Locate the cell with the specified text and output its (x, y) center coordinate. 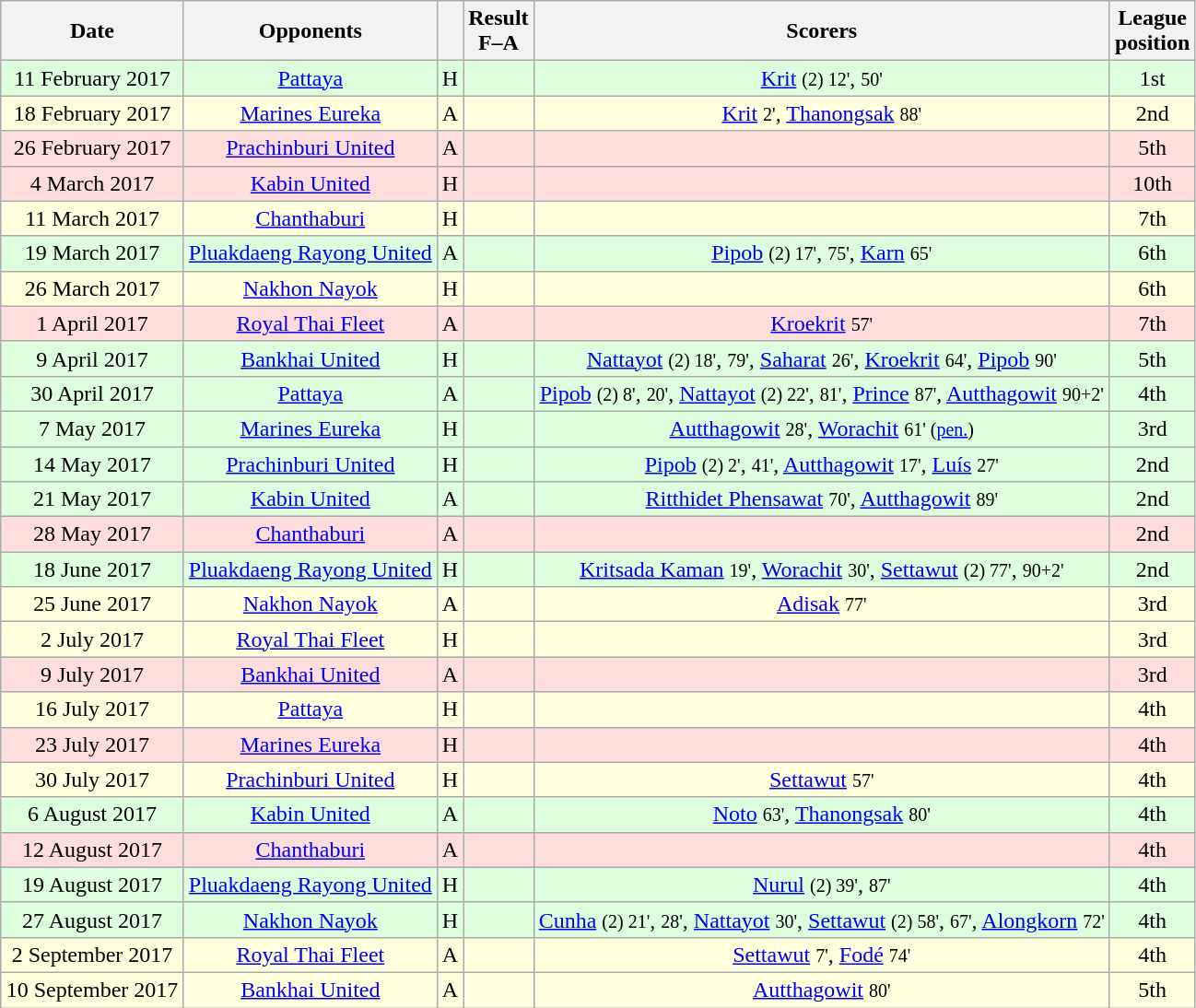
Scorers (822, 31)
Kroekrit 57' (822, 323)
14 May 2017 (92, 463)
Date (92, 31)
Pipob (2) 2', 41', Autthagowit 17', Luís 27' (822, 463)
6 August 2017 (92, 815)
Settawut 57' (822, 779)
11 February 2017 (92, 78)
Adisak 77' (822, 604)
Pipob (2) 17', 75', Karn 65' (822, 253)
Ritthidet Phensawat 70', Autthagowit 89' (822, 499)
26 March 2017 (92, 288)
10th (1152, 183)
1st (1152, 78)
Pipob (2) 8', 20', Nattayot (2) 22', 81', Prince 87', Autthagowit 90+2' (822, 393)
2 July 2017 (92, 639)
Opponents (310, 31)
21 May 2017 (92, 499)
9 April 2017 (92, 358)
25 June 2017 (92, 604)
10 September 2017 (92, 990)
4 March 2017 (92, 183)
Autthagowit 80' (822, 990)
27 August 2017 (92, 920)
Settawut 7', Fodé 74' (822, 955)
1 April 2017 (92, 323)
11 March 2017 (92, 218)
12 August 2017 (92, 850)
28 May 2017 (92, 534)
Kritsada Kaman 19', Worachit 30', Settawut (2) 77', 90+2' (822, 569)
Nurul (2) 39', 87' (822, 885)
16 July 2017 (92, 709)
19 March 2017 (92, 253)
9 July 2017 (92, 674)
2 September 2017 (92, 955)
Cunha (2) 21', 28', Nattayot 30', Settawut (2) 58', 67', Alongkorn 72' (822, 920)
19 August 2017 (92, 885)
ResultF–A (498, 31)
26 February 2017 (92, 148)
Krit 2', Thanongsak 88' (822, 113)
7 May 2017 (92, 428)
30 April 2017 (92, 393)
Autthagowit 28', Worachit 61' (pen.) (822, 428)
30 July 2017 (92, 779)
Leagueposition (1152, 31)
18 February 2017 (92, 113)
18 June 2017 (92, 569)
23 July 2017 (92, 744)
Nattayot (2) 18', 79', Saharat 26', Kroekrit 64', Pipob 90' (822, 358)
Krit (2) 12', 50' (822, 78)
Noto 63', Thanongsak 80' (822, 815)
